Detect which cell encompasses the target text, then output its (x, y) center coordinate. 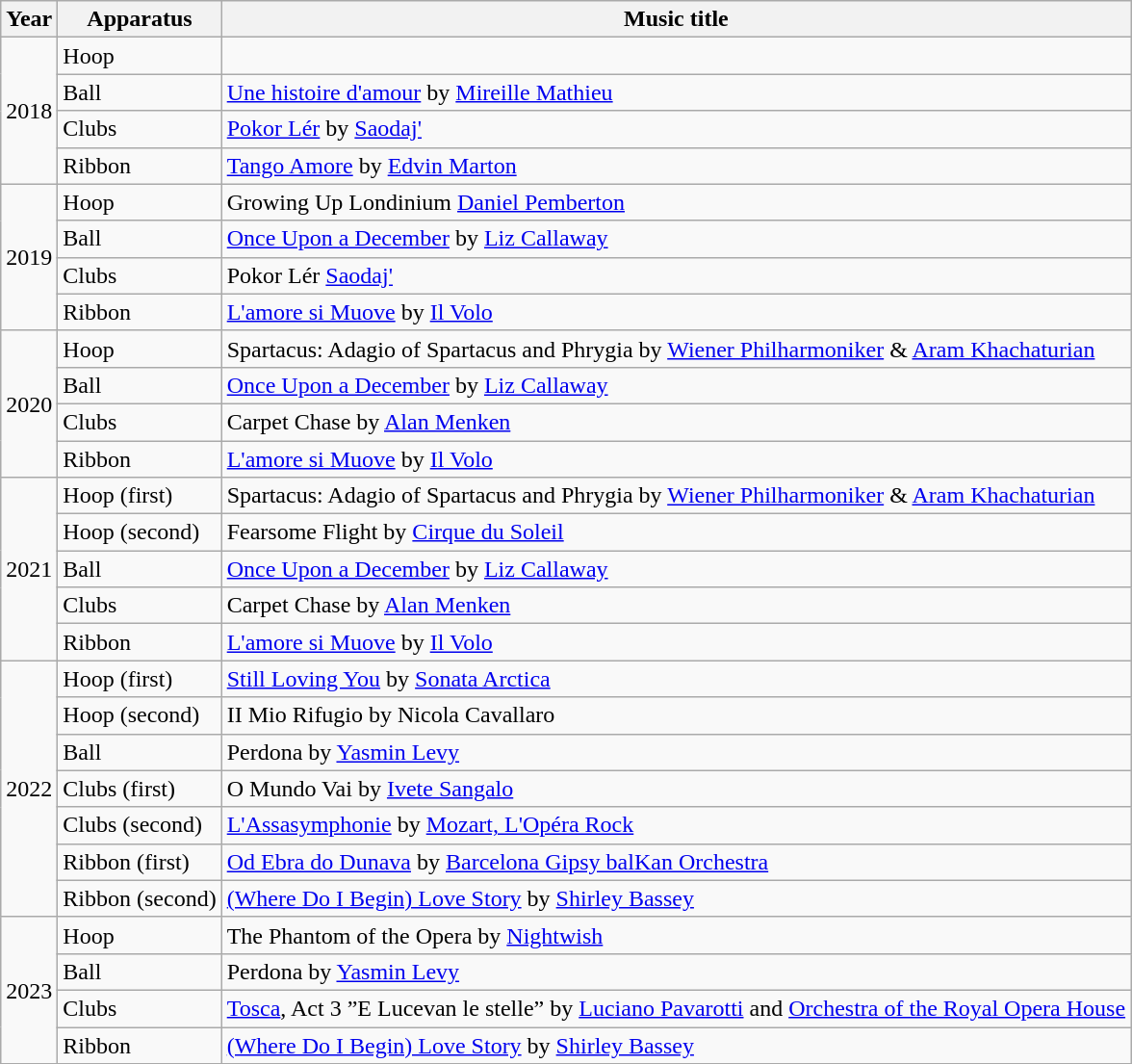
Music title (676, 19)
L'Assasymphonie by Mozart, L'Opéra Rock (676, 825)
II Mio Rifugio by Nicola Cavallaro (676, 715)
Clubs (second) (140, 825)
Still Loving You by Sonata Arctica (676, 679)
Ribbon (second) (140, 898)
2019 (29, 257)
2018 (29, 111)
2023 (29, 990)
Pokor Lér Saodaj' (676, 275)
Apparatus (140, 19)
Une histoire d'amour by Mireille Mathieu (676, 92)
2020 (29, 403)
Fearsome Flight by Cirque du Soleil (676, 532)
Tango Amore by Edvin Marton (676, 166)
Clubs (first) (140, 789)
O Mundo Vai by Ivete Sangalo (676, 789)
Pokor Lér by Saodaj' (676, 129)
Ribbon (first) (140, 862)
The Phantom of the Opera by Nightwish (676, 935)
Year (29, 19)
2021 (29, 569)
Growing Up Londinium Daniel Pemberton (676, 202)
2022 (29, 789)
Od Ebra do Dunava by Barcelona Gipsy balKan Orchestra (676, 862)
Tosca, Act 3 ”E Lucevan le stelle” by Luciano Pavarotti and Orchestra of the Royal Opera House (676, 1008)
